Identify which cell holds the provided text, then report its (X, Y) central coordinate. 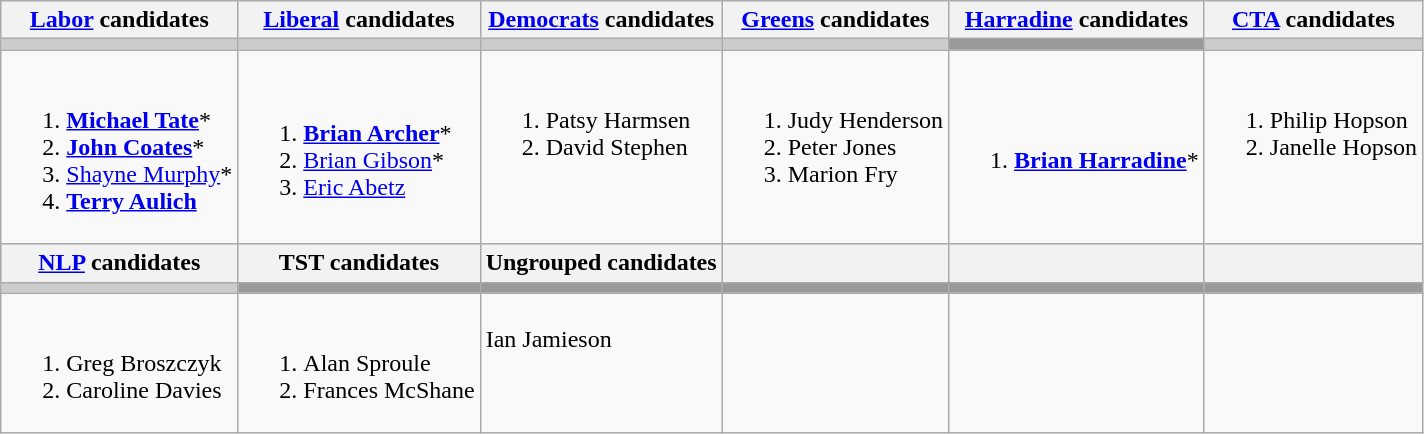
Judy HendersonPeter JonesMarion Fry (835, 147)
CTA candidates (1313, 20)
NLP candidates (120, 263)
Ian Jamieson (601, 363)
Democrats candidates (601, 20)
Harradine candidates (1077, 20)
Brian Harradine* (1077, 147)
Philip HopsonJanelle Hopson (1313, 147)
Greens candidates (835, 20)
Michael Tate*John Coates*Shayne Murphy*Terry Aulich (120, 147)
Alan SprouleFrances McShane (359, 363)
Liberal candidates (359, 20)
Greg BroszczykCaroline Davies (120, 363)
Brian Archer*Brian Gibson*Eric Abetz (359, 147)
Labor candidates (120, 20)
Ungrouped candidates (601, 263)
Patsy HarmsenDavid Stephen (601, 147)
TST candidates (359, 263)
